Extract the (X, Y) coordinate from the center of the cell holding the provided text.  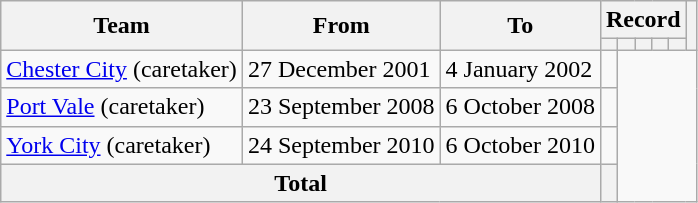
Record (643, 20)
Chester City (caretaker) (122, 69)
Port Vale (caretaker) (122, 107)
6 October 2010 (520, 145)
4 January 2002 (520, 69)
6 October 2008 (520, 107)
York City (caretaker) (122, 145)
Total (301, 183)
To (520, 26)
23 September 2008 (341, 107)
From (341, 26)
Team (122, 26)
27 December 2001 (341, 69)
24 September 2010 (341, 145)
